Extract the [X, Y] coordinate from the center of the cell holding the provided text.  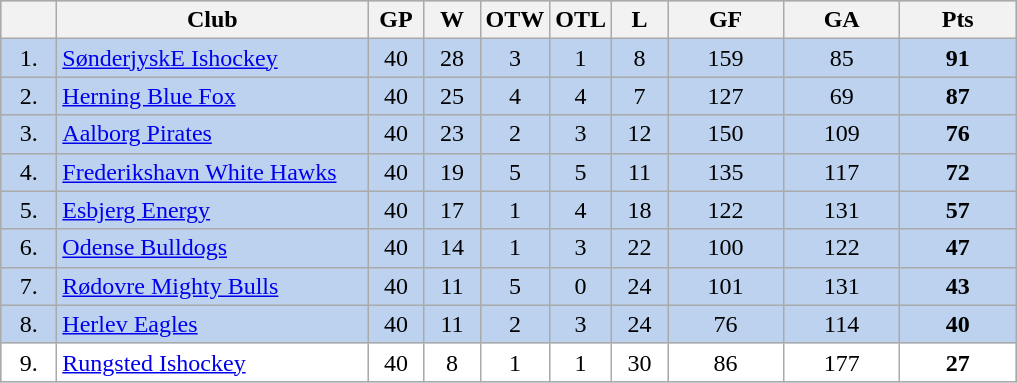
101 [726, 286]
5. [29, 210]
L [640, 20]
135 [726, 172]
Rungsted Ishockey [212, 362]
OTL [581, 20]
14 [452, 248]
Esbjerg Energy [212, 210]
SønderjyskE Ishockey [212, 58]
Rødovre Mighty Bulls [212, 286]
3. [29, 134]
Herlev Eagles [212, 324]
177 [842, 362]
47 [958, 248]
159 [726, 58]
OTW [515, 20]
GP [396, 20]
57 [958, 210]
1. [29, 58]
91 [958, 58]
GF [726, 20]
28 [452, 58]
8. [29, 324]
0 [581, 286]
GA [842, 20]
87 [958, 96]
30 [640, 362]
23 [452, 134]
100 [726, 248]
Herning Blue Fox [212, 96]
25 [452, 96]
85 [842, 58]
117 [842, 172]
2. [29, 96]
Aalborg Pirates [212, 134]
7 [640, 96]
86 [726, 362]
Odense Bulldogs [212, 248]
6. [29, 248]
Frederikshavn White Hawks [212, 172]
17 [452, 210]
27 [958, 362]
109 [842, 134]
127 [726, 96]
W [452, 20]
Club [212, 20]
Pts [958, 20]
22 [640, 248]
69 [842, 96]
19 [452, 172]
150 [726, 134]
43 [958, 286]
9. [29, 362]
72 [958, 172]
7. [29, 286]
114 [842, 324]
4. [29, 172]
12 [640, 134]
18 [640, 210]
